From the cell containing the given text, extract its center point as [x, y] coordinate. 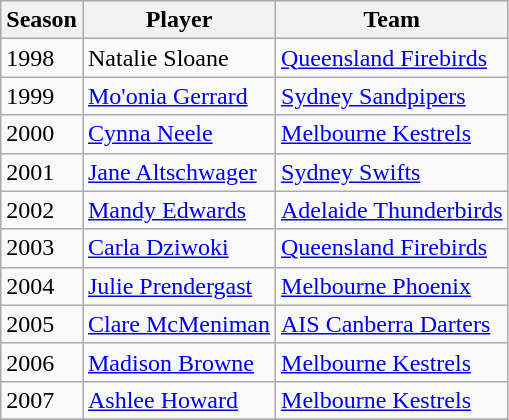
2000 [42, 134]
Julie Prendergast [178, 286]
Adelaide Thunderbirds [392, 210]
Player [178, 20]
2003 [42, 248]
2001 [42, 172]
Clare McMeniman [178, 324]
Jane Altschwager [178, 172]
Team [392, 20]
Mandy Edwards [178, 210]
Season [42, 20]
2002 [42, 210]
Natalie Sloane [178, 58]
1998 [42, 58]
Sydney Swifts [392, 172]
Cynna Neele [178, 134]
Madison Browne [178, 362]
Carla Dziwoki [178, 248]
1999 [42, 96]
2005 [42, 324]
Melbourne Phoenix [392, 286]
Sydney Sandpipers [392, 96]
AIS Canberra Darters [392, 324]
Ashlee Howard [178, 400]
2007 [42, 400]
2004 [42, 286]
Mo'onia Gerrard [178, 96]
2006 [42, 362]
